Search for the cell housing the specified text and yield its (x, y) center coordinate. 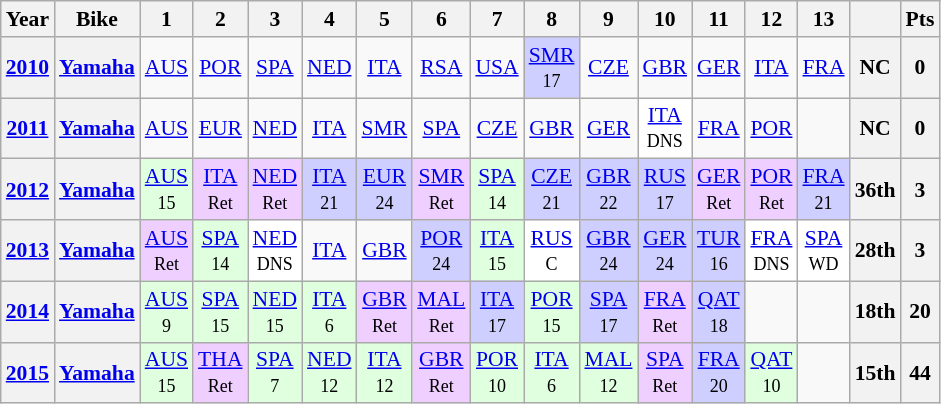
GBR22 (608, 190)
9 (608, 19)
MALRet (441, 312)
SPA15 (220, 312)
USA (496, 68)
ITARet (220, 190)
FRA20 (718, 372)
NEDRet (275, 190)
GER24 (666, 250)
18th (876, 312)
TUR16 (718, 250)
SPA7 (275, 372)
ITA15 (496, 250)
SMR (385, 128)
11 (718, 19)
36th (876, 190)
RUS17 (666, 190)
FRADNS (771, 250)
NED15 (275, 312)
20 (920, 312)
SMRRet (441, 190)
SPARet (666, 372)
2012 (28, 190)
2 (220, 19)
2011 (28, 128)
12 (771, 19)
15th (876, 372)
GBR24 (608, 250)
ITADNS (666, 128)
Bike (97, 19)
2015 (28, 372)
13 (823, 19)
RSA (441, 68)
GERRet (718, 190)
AUS9 (166, 312)
FRA21 (823, 190)
Pts (920, 19)
SPA17 (608, 312)
RUSC (552, 250)
1 (166, 19)
POR10 (496, 372)
4 (329, 19)
EUR24 (385, 190)
5 (385, 19)
EUR (220, 128)
SPAWD (823, 250)
Year (28, 19)
FRARet (666, 312)
ITA12 (385, 372)
CZE21 (552, 190)
44 (920, 372)
QAT18 (718, 312)
QAT10 (771, 372)
NEDDNS (275, 250)
PORRet (771, 190)
6 (441, 19)
7 (496, 19)
28th (876, 250)
NED12 (329, 372)
10 (666, 19)
AUSRet (166, 250)
POR15 (552, 312)
SMR17 (552, 68)
ITA17 (496, 312)
2013 (28, 250)
MAL12 (608, 372)
8 (552, 19)
THARet (220, 372)
2010 (28, 68)
ITA21 (329, 190)
2014 (28, 312)
POR24 (441, 250)
